Extract the [X, Y] coordinate from the center of the cell holding the provided text.  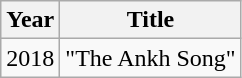
2018 [30, 58]
"The Ankh Song" [150, 58]
Year [30, 20]
Title [150, 20]
